Provide the (X, Y) coordinate of the cell's center where the given text is located.  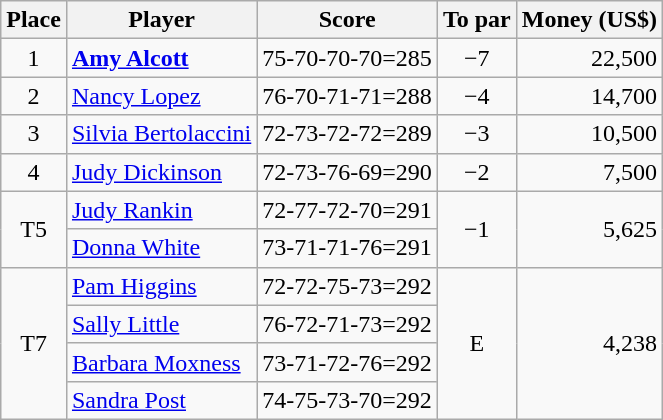
76-70-71-71=288 (348, 96)
72-73-72-72=289 (348, 134)
Player (161, 20)
Nancy Lopez (161, 96)
72-77-72-70=291 (348, 210)
Silvia Bertolaccini (161, 134)
22,500 (589, 58)
Sally Little (161, 324)
Barbara Moxness (161, 362)
75-70-70-70=285 (348, 58)
4 (34, 172)
3 (34, 134)
Donna White (161, 248)
Score (348, 20)
Place (34, 20)
1 (34, 58)
7,500 (589, 172)
72-73-76-69=290 (348, 172)
−2 (476, 172)
Money (US$) (589, 20)
Pam Higgins (161, 286)
To par (476, 20)
E (476, 343)
5,625 (589, 229)
T5 (34, 229)
76-72-71-73=292 (348, 324)
2 (34, 96)
73-71-72-76=292 (348, 362)
Judy Rankin (161, 210)
−1 (476, 229)
72-72-75-73=292 (348, 286)
−3 (476, 134)
Amy Alcott (161, 58)
Sandra Post (161, 400)
10,500 (589, 134)
73-71-71-76=291 (348, 248)
Judy Dickinson (161, 172)
74-75-73-70=292 (348, 400)
14,700 (589, 96)
−4 (476, 96)
T7 (34, 343)
−7 (476, 58)
4,238 (589, 343)
